Pinpoint the cell where the given text exists, returning its (X, Y) midpoint coordinate. 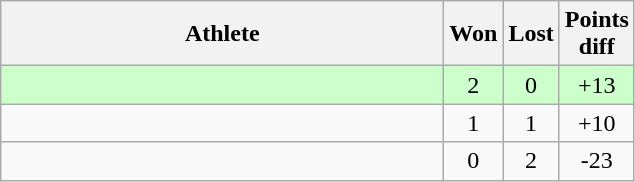
-23 (596, 161)
+10 (596, 123)
+13 (596, 85)
Athlete (222, 34)
Pointsdiff (596, 34)
Won (474, 34)
Lost (531, 34)
